Identify which cell holds the provided text, then report its [x, y] central coordinate. 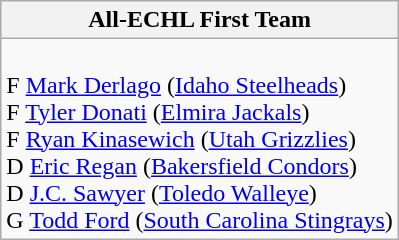
All-ECHL First Team [200, 20]
